Search for the cell housing the specified text and yield its (X, Y) center coordinate. 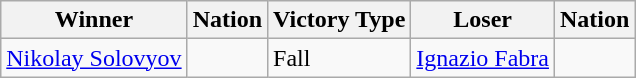
Fall (340, 58)
Loser (483, 20)
Nikolay Solovyov (94, 58)
Ignazio Fabra (483, 58)
Winner (94, 20)
Victory Type (340, 20)
